From the cell containing the given text, extract its center point as (x, y) coordinate. 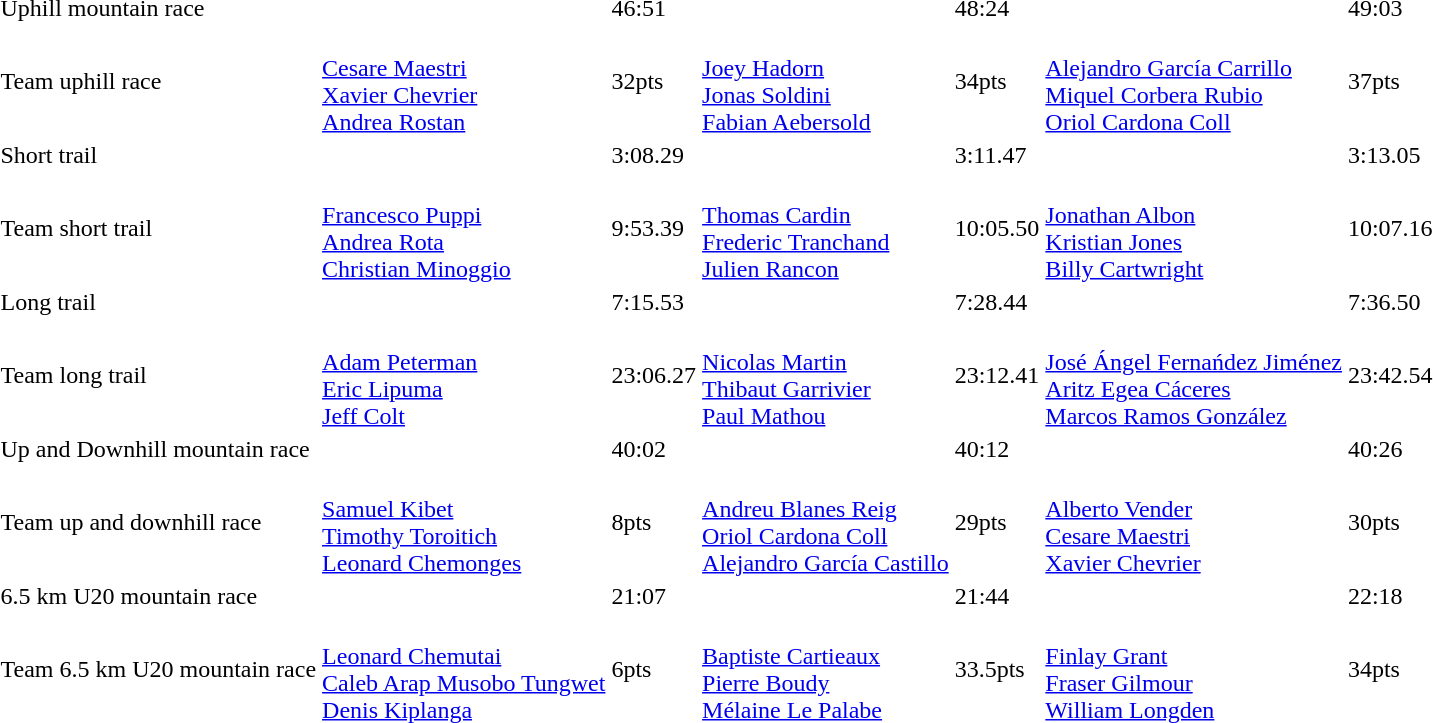
Samuel KibetTimothy ToroitichLeonard Chemonges (464, 522)
23:06.27 (654, 376)
40:12 (997, 449)
Adam PetermanEric LipumaJeff Colt (464, 376)
Andreu Blanes ReigOriol Cardona CollAlejandro García Castillo (826, 522)
7:15.53 (654, 302)
10:05.50 (997, 228)
3:08.29 (654, 155)
40:02 (654, 449)
Joey HadornJonas SoldiniFabian Aebersold (826, 82)
34pts (997, 82)
9:53.39 (654, 228)
8pts (654, 522)
21:44 (997, 596)
32pts (654, 82)
José Ángel Fernańdez JiménezAritz Egea CáceresMarcos Ramos González (1194, 376)
21:07 (654, 596)
29pts (997, 522)
Alberto VenderCesare MaestriXavier Chevrier (1194, 522)
Alejandro García CarrilloMiquel Corbera RubioOriol Cardona Coll (1194, 82)
Thomas CardinFrederic TranchandJulien Rancon (826, 228)
Cesare MaestriXavier ChevrierAndrea Rostan (464, 82)
23:12.41 (997, 376)
3:11.47 (997, 155)
Nicolas MartinThibaut GarrivierPaul Mathou (826, 376)
7:28.44 (997, 302)
Jonathan AlbonKristian JonesBilly Cartwright (1194, 228)
Francesco PuppiAndrea RotaChristian Minoggio (464, 228)
